Find where the given text appears and provide that cell's center as (x, y) coordinate. 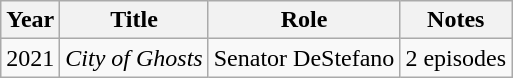
Year (30, 20)
Notes (456, 20)
2021 (30, 58)
Title (134, 20)
2 episodes (456, 58)
Role (304, 20)
City of Ghosts (134, 58)
Senator DeStefano (304, 58)
